From the cell containing the given text, extract its center point as (x, y) coordinate. 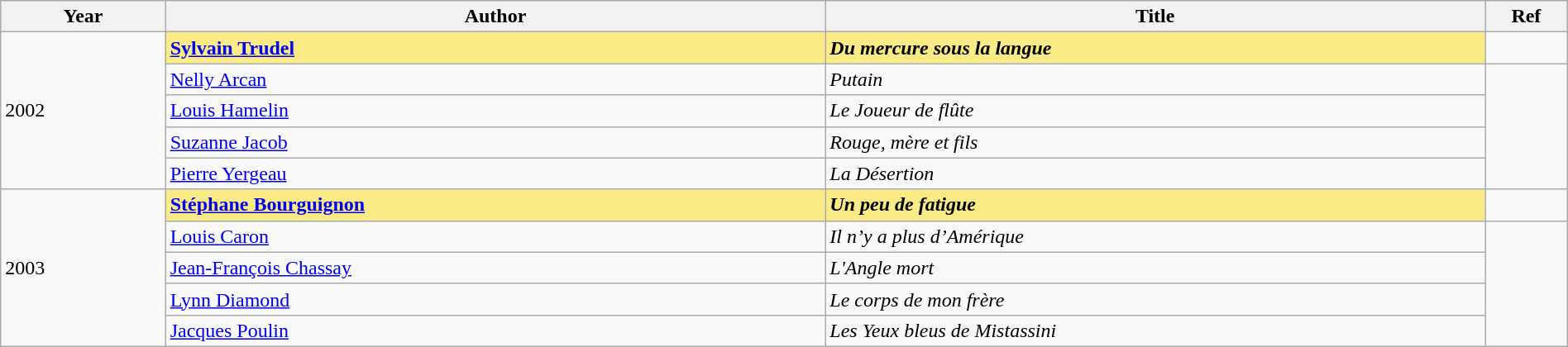
Ref (1527, 17)
L'Angle mort (1155, 268)
Author (495, 17)
2003 (83, 268)
La Désertion (1155, 173)
Rouge, mère et fils (1155, 142)
Stéphane Bourguignon (495, 205)
Les Yeux bleus de Mistassini (1155, 330)
2002 (83, 111)
Suzanne Jacob (495, 142)
Pierre Yergeau (495, 173)
Le corps de mon frère (1155, 299)
Louis Caron (495, 236)
Putain (1155, 79)
Louis Hamelin (495, 111)
Lynn Diamond (495, 299)
Le Joueur de flûte (1155, 111)
Nelly Arcan (495, 79)
Jean-François Chassay (495, 268)
Jacques Poulin (495, 330)
Un peu de fatigue (1155, 205)
Sylvain Trudel (495, 48)
Il n’y a plus d’Amérique (1155, 236)
Title (1155, 17)
Year (83, 17)
Du mercure sous la langue (1155, 48)
